Scan for the cell matching the given text and deliver its (X, Y) coordinate at center. 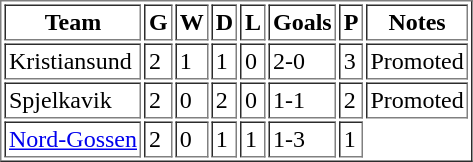
Kristiansund (72, 62)
2-0 (303, 62)
Nord-Gossen (72, 140)
G (158, 22)
W (192, 22)
Spjelkavik (72, 100)
1-3 (303, 140)
Goals (303, 22)
L (254, 22)
1-1 (303, 100)
P (351, 22)
Notes (417, 22)
3 (351, 62)
Team (72, 22)
D (224, 22)
